Find where the given text appears and provide that cell's center as [X, Y] coordinate. 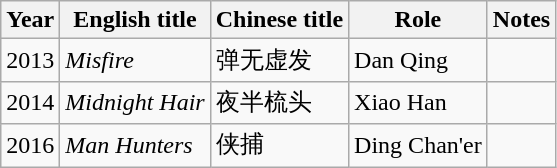
侠捕 [279, 146]
Man Hunters [135, 146]
Role [418, 20]
Misfire [135, 60]
弹无虚发 [279, 60]
Notes [521, 20]
2013 [30, 60]
Chinese title [279, 20]
Ding Chan'er [418, 146]
Year [30, 20]
夜半梳头 [279, 102]
Midnight Hair [135, 102]
2016 [30, 146]
2014 [30, 102]
Dan Qing [418, 60]
Xiao Han [418, 102]
English title [135, 20]
